Scan for the cell matching the given text and deliver its [X, Y] coordinate at center. 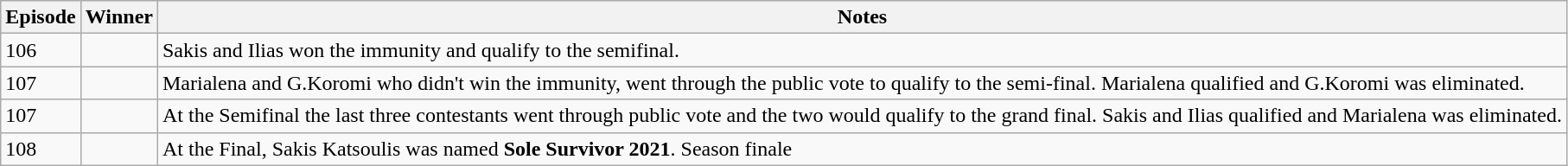
Notes [862, 17]
Winner [119, 17]
Sakis and Ilias won the immunity and qualify to the semifinal. [862, 50]
108 [41, 149]
At the Final, Sakis Katsoulis was named Sole Survivor 2021. Season finale [862, 149]
106 [41, 50]
Episode [41, 17]
